Return (X, Y) of the center of cell containing provided text 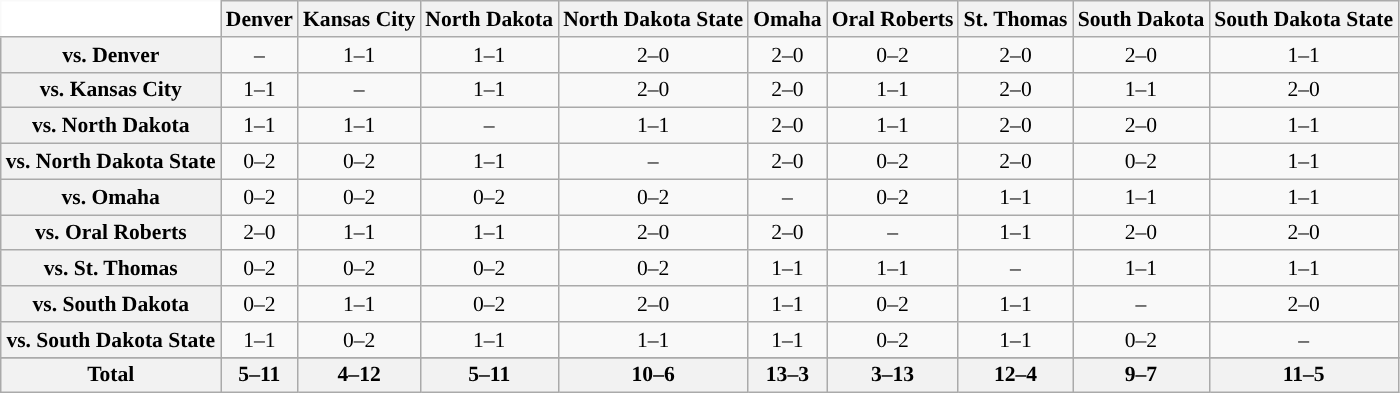
vs. Denver (111, 55)
4–12 (359, 375)
13–3 (787, 375)
St. Thomas (1015, 19)
Total (111, 375)
Omaha (787, 19)
North Dakota State (653, 19)
vs. Kansas City (111, 90)
vs. South Dakota State (111, 340)
South Dakota (1142, 19)
vs. North Dakota State (111, 162)
9–7 (1142, 375)
vs. St. Thomas (111, 269)
vs. Omaha (111, 197)
South Dakota State (1304, 19)
11–5 (1304, 375)
Kansas City (359, 19)
12–4 (1015, 375)
Oral Roberts (893, 19)
vs. North Dakota (111, 126)
North Dakota (489, 19)
Denver (260, 19)
vs. South Dakota (111, 304)
vs. Oral Roberts (111, 233)
3–13 (893, 375)
10–6 (653, 375)
